Identify which cell holds the provided text, then report its [X, Y] central coordinate. 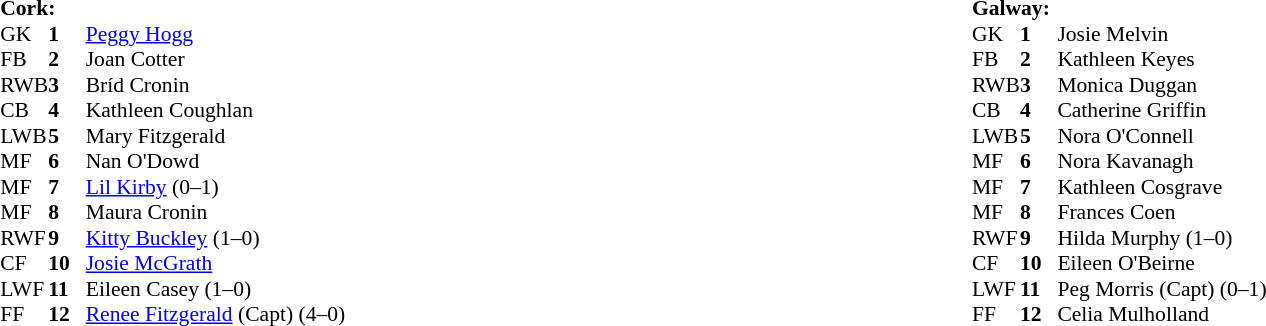
Nan O'Dowd [216, 161]
Hilda Murphy (1–0) [1162, 238]
Peg Morris (Capt) (0–1) [1162, 289]
Lil Kirby (0–1) [216, 187]
Nora Kavanagh [1162, 161]
Kathleen Cosgrave [1162, 187]
Catherine Griffin [1162, 111]
Nora O'Connell [1162, 136]
Mary Fitzgerald [216, 136]
Eileen O'Beirne [1162, 263]
Maura Cronin [216, 213]
Kathleen Coughlan [216, 111]
Josie McGrath [216, 263]
Bríd Cronin [216, 85]
Joan Cotter [216, 59]
Kathleen Keyes [1162, 59]
Peggy Hogg [216, 34]
Frances Coen [1162, 213]
Kitty Buckley (1–0) [216, 238]
Josie Melvin [1162, 34]
Eileen Casey (1–0) [216, 289]
Monica Duggan [1162, 85]
